Capture the cell that displays the provided text and extract its [x, y] central coordinate. 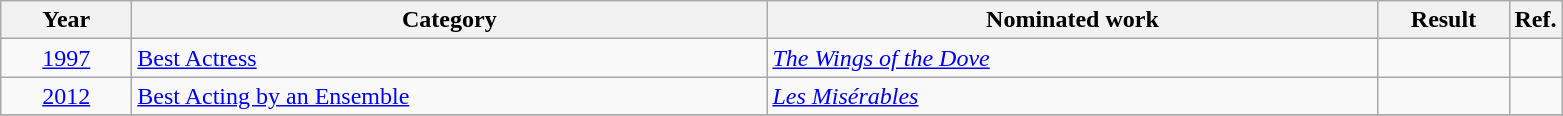
Best Acting by an Ensemble [450, 96]
Result [1444, 20]
Category [450, 20]
2012 [66, 96]
Year [66, 20]
Best Actress [450, 58]
Ref. [1536, 20]
Nominated work [1072, 20]
Les Misérables [1072, 96]
The Wings of the Dove [1072, 58]
1997 [66, 58]
